Scan for the cell matching the given text and deliver its [X, Y] coordinate at center. 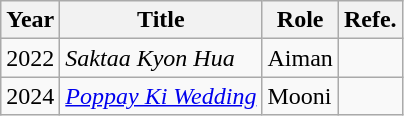
Title [161, 20]
Aiman [300, 58]
2022 [30, 58]
Refe. [370, 20]
Role [300, 20]
Mooni [300, 96]
Saktaa Kyon Hua [161, 58]
2024 [30, 96]
Poppay Ki Wedding [161, 96]
Year [30, 20]
